Detect which cell encompasses the target text, then output its [X, Y] center coordinate. 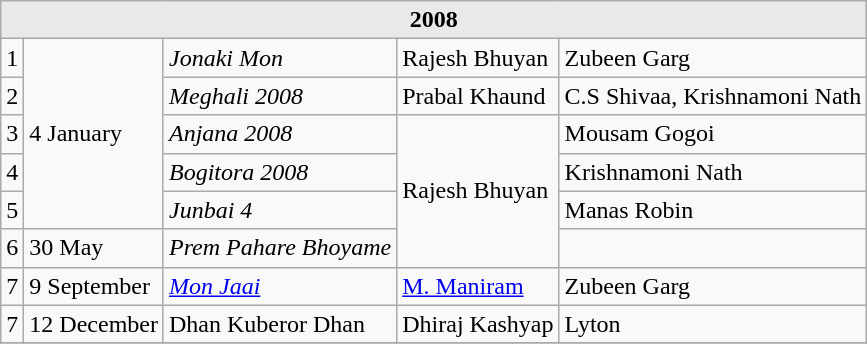
Bogitora 2008 [280, 172]
12 December [94, 324]
2 [12, 96]
Junbai 4 [280, 210]
Manas Robin [713, 210]
Meghali 2008 [280, 96]
5 [12, 210]
9 September [94, 286]
Krishnamoni Nath [713, 172]
Mousam Gogoi [713, 134]
2008 [434, 20]
4 [12, 172]
C.S Shivaa, Krishnamoni Nath [713, 96]
M. Maniram [478, 286]
3 [12, 134]
1 [12, 58]
6 [12, 248]
Prem Pahare Bhoyame [280, 248]
Dhiraj Kashyap [478, 324]
Lyton [713, 324]
Mon Jaai [280, 286]
Prabal Khaund [478, 96]
Jonaki Mon [280, 58]
Dhan Kuberor Dhan [280, 324]
30 May [94, 248]
Anjana 2008 [280, 134]
4 January [94, 134]
